Determine the (x, y) coordinate at the center of the cell enclosing the given text.  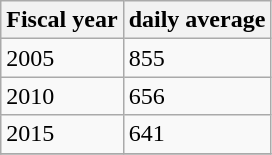
Fiscal year (62, 20)
2015 (62, 134)
656 (197, 96)
daily average (197, 20)
2005 (62, 58)
2010 (62, 96)
855 (197, 58)
641 (197, 134)
